Return [x, y] of the center of cell containing provided text 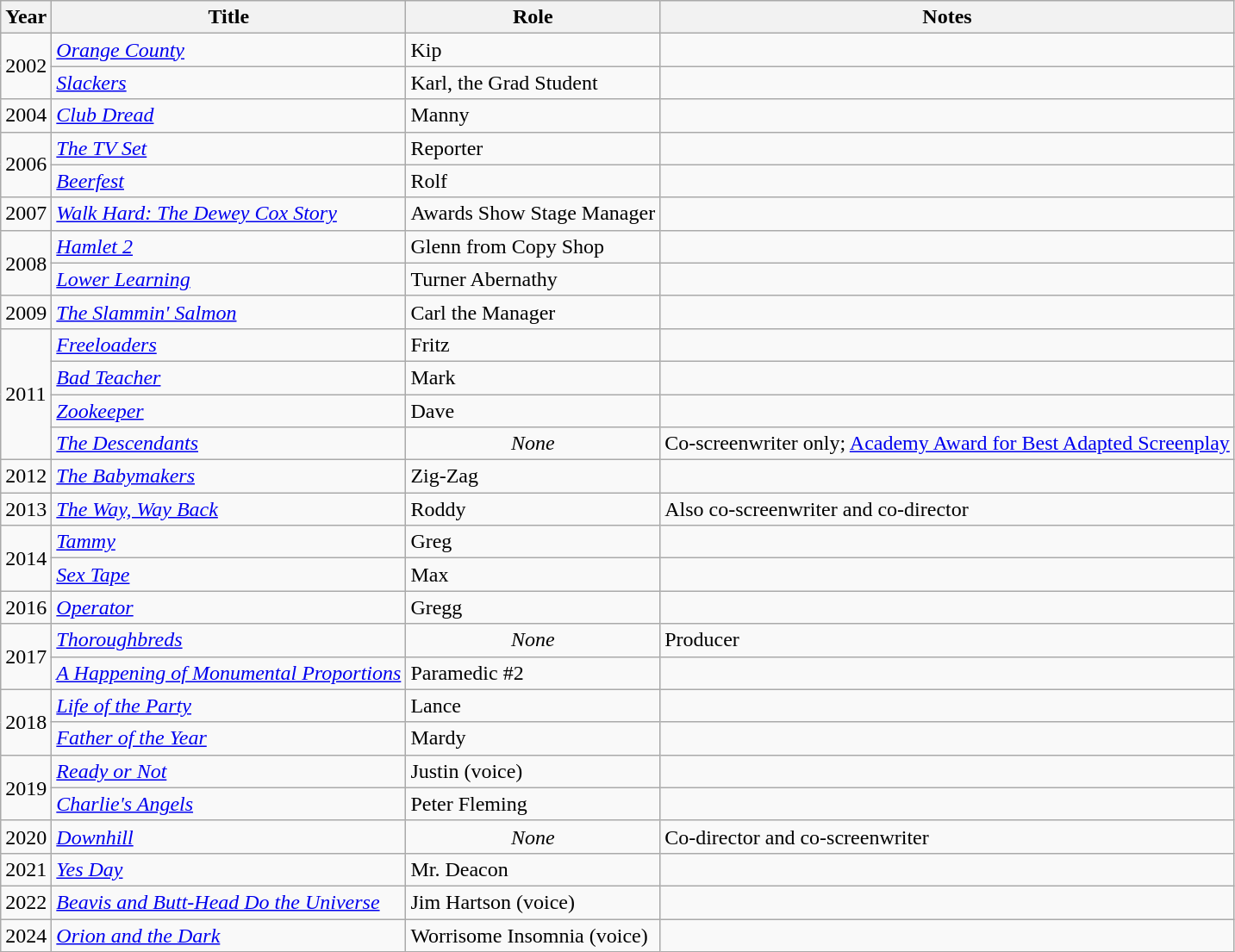
Zig-Zag [533, 476]
The Babymakers [229, 476]
2006 [26, 165]
Thoroughbreds [229, 640]
Notes [948, 17]
Worrisome Insomnia (voice) [533, 935]
2021 [26, 869]
The Slammin' Salmon [229, 312]
2024 [26, 935]
Charlie's Angels [229, 804]
Peter Fleming [533, 804]
Turner Abernathy [533, 279]
Hamlet 2 [229, 246]
Lower Learning [229, 279]
Zookeeper [229, 411]
Justin (voice) [533, 771]
Slackers [229, 83]
Club Dread [229, 115]
The Way, Way Back [229, 509]
2009 [26, 312]
Co-director and co-screenwriter [948, 837]
Operator [229, 607]
Carl the Manager [533, 312]
Role [533, 17]
Fritz [533, 345]
Ready or Not [229, 771]
Awards Show Stage Manager [533, 214]
Year [26, 17]
Freeloaders [229, 345]
Dave [533, 411]
Life of the Party [229, 706]
Karl, the Grad Student [533, 83]
Rolf [533, 181]
Reporter [533, 148]
Downhill [229, 837]
2008 [26, 263]
Roddy [533, 509]
Bad Teacher [229, 377]
Yes Day [229, 869]
2012 [26, 476]
Paramedic #2 [533, 673]
Lance [533, 706]
Mr. Deacon [533, 869]
Greg [533, 542]
Glenn from Copy Shop [533, 246]
2011 [26, 394]
Gregg [533, 607]
Mark [533, 377]
Tammy [229, 542]
Jim Hartson (voice) [533, 902]
The TV Set [229, 148]
2004 [26, 115]
Also co-screenwriter and co-director [948, 509]
Orion and the Dark [229, 935]
Max [533, 575]
2016 [26, 607]
2018 [26, 722]
2022 [26, 902]
Beavis and Butt-Head Do the Universe [229, 902]
Mardy [533, 738]
2017 [26, 656]
2002 [26, 66]
Producer [948, 640]
Co-screenwriter only; Academy Award for Best Adapted Screenplay [948, 444]
Walk Hard: The Dewey Cox Story [229, 214]
Sex Tape [229, 575]
2019 [26, 787]
Orange County [229, 50]
The Descendants [229, 444]
Manny [533, 115]
Kip [533, 50]
2020 [26, 837]
Father of the Year [229, 738]
2014 [26, 558]
2013 [26, 509]
2007 [26, 214]
Beerfest [229, 181]
Title [229, 17]
A Happening of Monumental Proportions [229, 673]
